Locate the cell with the specified text and output its (x, y) center coordinate. 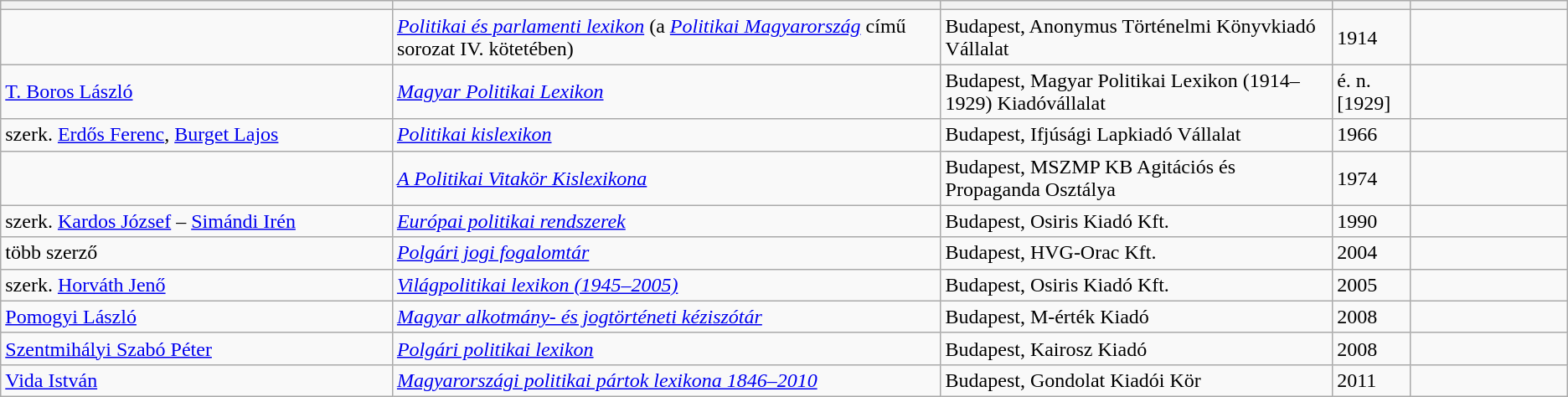
A Politikai Vitakör Kislexikona (667, 178)
Magyarországi politikai pártok lexikona 1846–2010 (667, 380)
2005 (1372, 285)
Európai politikai rendszerek (667, 221)
T. Boros László (197, 92)
Budapest, Ifjúsági Lapkiadó Vállalat (1137, 135)
1914 (1372, 37)
szerk. Erdős Ferenc, Burget Lajos (197, 135)
Pomogyi László (197, 317)
1974 (1372, 178)
Világpolitikai lexikon (1945–2005) (667, 285)
Budapest, M-érték Kiadó (1137, 317)
Magyar Politikai Lexikon (667, 92)
szerk. Kardos József – Simándi Irén (197, 221)
é. n. [1929] (1372, 92)
Magyar alkotmány- és jogtörténeti kéziszótár (667, 317)
Budapest, Gondolat Kiadói Kör (1137, 380)
Polgári politikai lexikon (667, 348)
Budapest, HVG-Orac Kft. (1137, 253)
Polgári jogi fogalomtár (667, 253)
Vida István (197, 380)
szerk. Horváth Jenő (197, 285)
több szerző (197, 253)
1990 (1372, 221)
Szentmihályi Szabó Péter (197, 348)
2004 (1372, 253)
Budapest, Anonymus Történelmi Könyvkiadó Vállalat (1137, 37)
Politikai kislexikon (667, 135)
2011 (1372, 380)
Budapest, Magyar Politikai Lexikon (1914–1929) Kiadóvállalat (1137, 92)
Budapest, Kairosz Kiadó (1137, 348)
Politikai és parlamenti lexikon (a Politikai Magyarország című sorozat IV. kötetében) (667, 37)
Budapest, MSZMP KB Agitációs és Propaganda Osztálya (1137, 178)
1966 (1372, 135)
